From the cell containing the given text, extract its center point as [X, Y] coordinate. 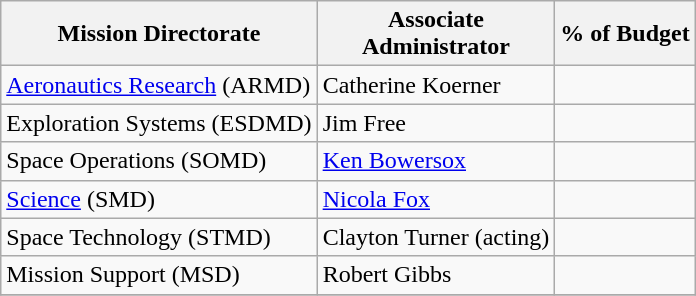
Mission Directorate [159, 34]
Ken Bowersox [436, 161]
AssociateAdministrator [436, 34]
% of Budget [625, 34]
Jim Free [436, 123]
Space Operations (SOMD) [159, 161]
Exploration Systems (ESDMD) [159, 123]
Science (SMD) [159, 199]
Mission Support (MSD) [159, 275]
Nicola Fox [436, 199]
Aeronautics Research (ARMD) [159, 85]
Catherine Koerner [436, 85]
Robert Gibbs [436, 275]
Space Technology (STMD) [159, 237]
Clayton Turner (acting) [436, 237]
